Provide the [x, y] coordinate of the cell's center where the given text is located.  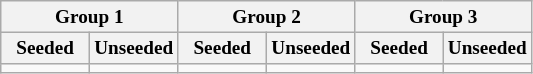
Group 3 [443, 17]
Group 1 [90, 17]
Group 2 [266, 17]
